Capture the cell that displays the provided text and extract its (x, y) central coordinate. 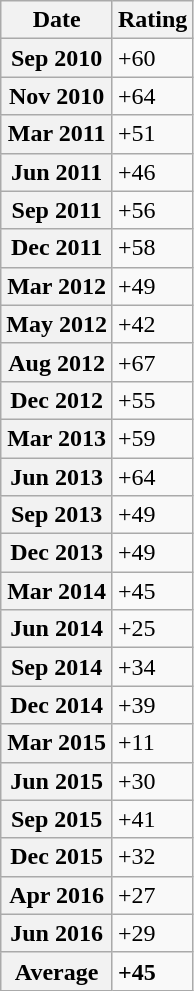
+60 (152, 58)
+25 (152, 629)
+56 (152, 210)
+30 (152, 781)
+39 (152, 705)
Mar 2014 (57, 591)
Average (57, 971)
Dec 2011 (57, 248)
Dec 2012 (57, 400)
Sep 2011 (57, 210)
Mar 2011 (57, 134)
May 2012 (57, 324)
Apr 2016 (57, 895)
Rating (152, 20)
Jun 2015 (57, 781)
Dec 2014 (57, 705)
Jun 2014 (57, 629)
+11 (152, 743)
+34 (152, 667)
+42 (152, 324)
Mar 2015 (57, 743)
Nov 2010 (57, 96)
+32 (152, 857)
Dec 2013 (57, 553)
Mar 2012 (57, 286)
+55 (152, 400)
Sep 2013 (57, 515)
Date (57, 20)
+58 (152, 248)
Sep 2014 (57, 667)
Sep 2015 (57, 819)
Sep 2010 (57, 58)
+46 (152, 172)
Aug 2012 (57, 362)
Mar 2013 (57, 438)
Jun 2013 (57, 477)
Jun 2016 (57, 933)
+27 (152, 895)
+59 (152, 438)
Jun 2011 (57, 172)
+29 (152, 933)
Dec 2015 (57, 857)
+67 (152, 362)
+51 (152, 134)
+41 (152, 819)
